For the text-containing cell, return its midpoint in [x, y] coordinate format. 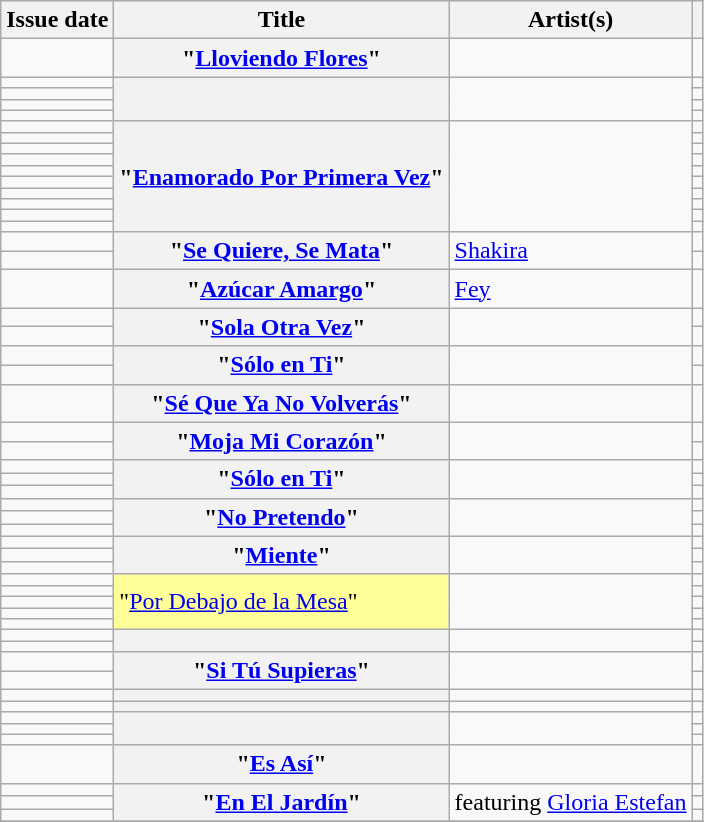
"No Pretendo" [282, 517]
"Sé Que Ya No Volverás" [282, 403]
"Sola Otra Vez" [282, 327]
"En El Jardín" [282, 802]
"Se Quiere, Se Mata" [282, 251]
"Lloviendo Flores" [282, 58]
"Por Debajo de la Mesa" [282, 602]
Artist(s) [570, 20]
"Enamorado Por Primera Vez" [282, 176]
"Miente" [282, 555]
Issue date [58, 20]
"Es Así" [282, 764]
featuring Gloria Estefan [570, 802]
Title [282, 20]
"Si Tú Supieras" [282, 671]
"Moja Mi Corazón" [282, 441]
Shakira [570, 251]
Fey [570, 289]
"Azúcar Amargo" [282, 289]
